Identify which cell holds the provided text, then report its (X, Y) central coordinate. 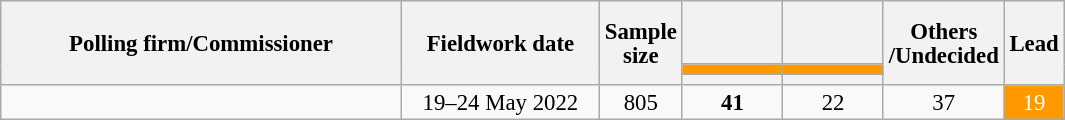
Others/Undecided (944, 43)
19 (1034, 102)
Sample size (640, 43)
Polling firm/Commissioner (202, 43)
19–24 May 2022 (500, 102)
22 (834, 102)
37 (944, 102)
805 (640, 102)
Fieldwork date (500, 43)
41 (732, 102)
Lead (1034, 43)
